Provide the (X, Y) coordinate of the cell's center where the given text is located.  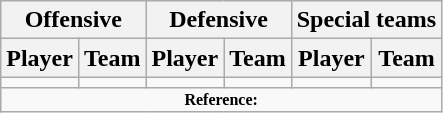
Offensive (74, 20)
Special teams (366, 20)
Reference: (222, 100)
Defensive (218, 20)
